Return the (X, Y) coordinate for the center point of the cell that contains the specified text.  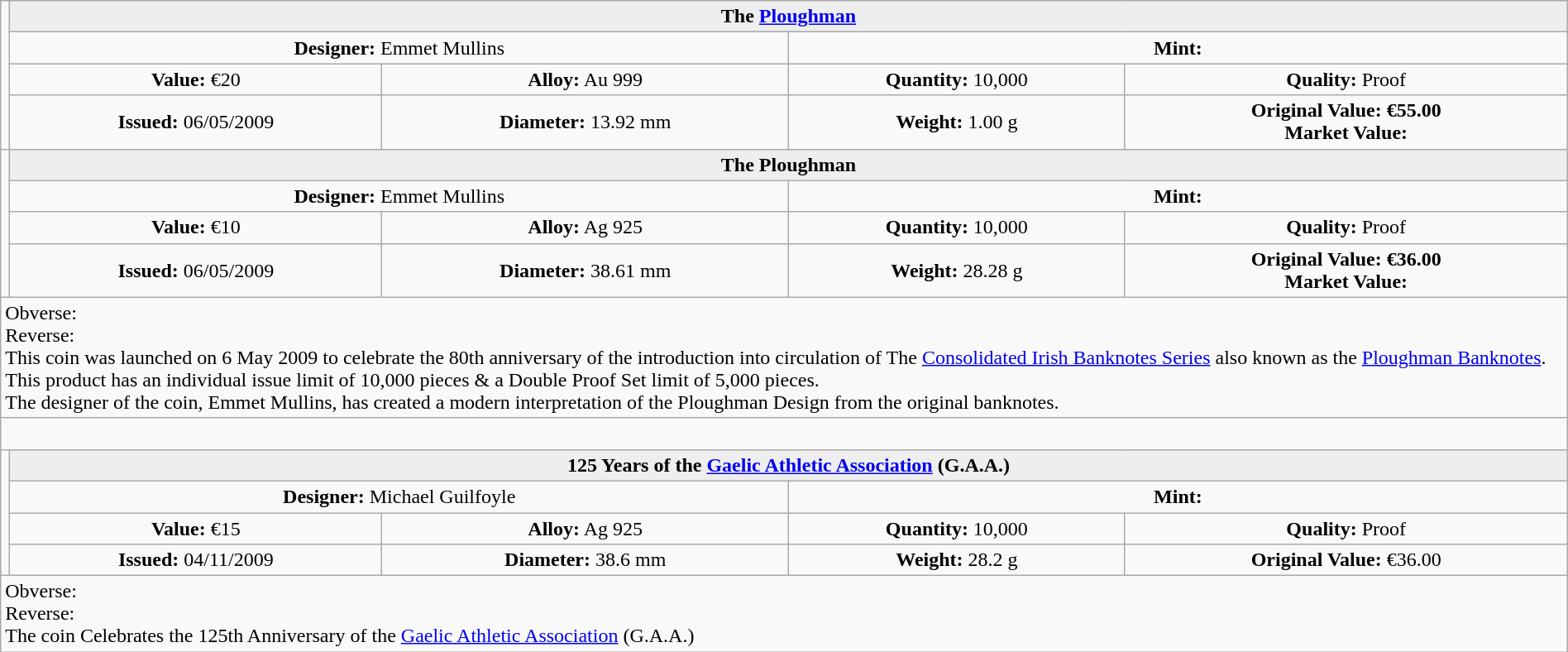
Weight: 28.28 g (958, 270)
Designer: Michael Guilfoyle (399, 496)
Weight: 1.00 g (958, 122)
Original Value: €55.00 Market Value: (1346, 122)
Value: €20 (196, 79)
Diameter: 38.6 mm (586, 560)
Alloy: Au 999 (586, 79)
Diameter: 38.61 mm (586, 270)
Value: €15 (196, 529)
Issued: 04/11/2009 (196, 560)
Diameter: 13.92 mm (586, 122)
125 Years of the Gaelic Athletic Association (G.A.A.) (789, 465)
Obverse:Reverse:The coin Celebrates the 125th Anniversary of the Gaelic Athletic Association (G.A.A.) (784, 614)
Value: €10 (196, 228)
Weight: 28.2 g (958, 560)
Original Value: €36.00 Market Value: (1346, 270)
Original Value: €36.00 (1346, 560)
